Provide the [X, Y] coordinate of the cell's center where the given text is located.  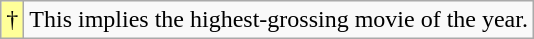
† [12, 20]
This implies the highest-grossing movie of the year. [279, 20]
